Identify which cell holds the provided text, then report its (X, Y) central coordinate. 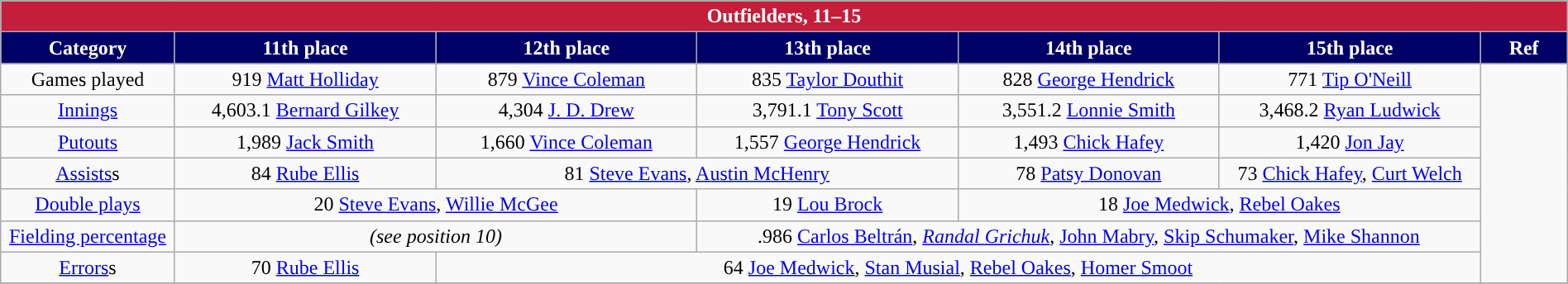
879 Vince Coleman (566, 79)
(see position 10) (436, 236)
Outfielders, 11–15 (784, 17)
Errorss (88, 267)
Double plays (88, 205)
.986 Carlos Beltrán, Randal Grichuk, John Mabry, Skip Schumaker, Mike Shannon (1088, 236)
Innings (88, 111)
Ref (1523, 48)
18 Joe Medwick, Rebel Oakes (1219, 205)
Category (88, 48)
835 Taylor Douthit (828, 79)
70 Rube Ellis (305, 267)
81 Steve Evans, Austin McHenry (697, 173)
3,551.2 Lonnie Smith (1088, 111)
4,304 J. D. Drew (566, 111)
20 Steve Evans, Willie McGee (436, 205)
Fielding percentage (88, 236)
14th place (1088, 48)
84 Rube Ellis (305, 173)
1,557 George Hendrick (828, 142)
64 Joe Medwick, Stan Musial, Rebel Oakes, Homer Smoot (958, 267)
3,791.1 Tony Scott (828, 111)
12th place (566, 48)
1,493 Chick Hafey (1088, 142)
3,468.2 Ryan Ludwick (1350, 111)
1,660 Vince Coleman (566, 142)
1,989 Jack Smith (305, 142)
73 Chick Hafey, Curt Welch (1350, 173)
1,420 Jon Jay (1350, 142)
78 Patsy Donovan (1088, 173)
11th place (305, 48)
Putouts (88, 142)
13th place (828, 48)
Assistss (88, 173)
919 Matt Holliday (305, 79)
15th place (1350, 48)
828 George Hendrick (1088, 79)
Games played (88, 79)
771 Tip O'Neill (1350, 79)
19 Lou Brock (828, 205)
4,603.1 Bernard Gilkey (305, 111)
